Locate the cell with the specified text and output its (X, Y) center coordinate. 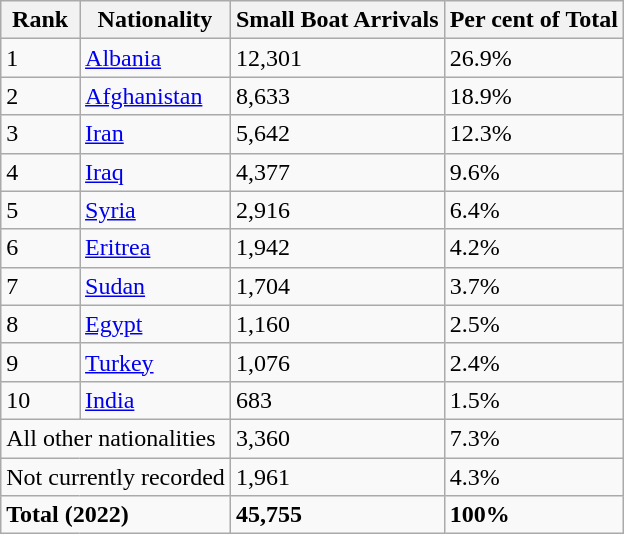
Rank (40, 20)
Not currently recorded (116, 477)
5,642 (337, 134)
1,942 (337, 248)
4,377 (337, 172)
9.6% (534, 172)
100% (534, 515)
3.7% (534, 286)
7.3% (534, 438)
Iraq (156, 172)
1,961 (337, 477)
10 (40, 400)
Syria (156, 210)
8,633 (337, 96)
2 (40, 96)
Eritrea (156, 248)
3 (40, 134)
India (156, 400)
Total (2022) (116, 515)
4.3% (534, 477)
2.4% (534, 362)
Turkey (156, 362)
26.9% (534, 58)
9 (40, 362)
1,076 (337, 362)
5 (40, 210)
6.4% (534, 210)
1 (40, 58)
Per cent of Total (534, 20)
6 (40, 248)
8 (40, 324)
4 (40, 172)
1.5% (534, 400)
12.3% (534, 134)
45,755 (337, 515)
7 (40, 286)
Afghanistan (156, 96)
Iran (156, 134)
2.5% (534, 324)
All other nationalities (116, 438)
Small Boat Arrivals (337, 20)
2,916 (337, 210)
3,360 (337, 438)
12,301 (337, 58)
Nationality (156, 20)
1,160 (337, 324)
Egypt (156, 324)
18.9% (534, 96)
Sudan (156, 286)
Albania (156, 58)
1,704 (337, 286)
4.2% (534, 248)
683 (337, 400)
